From the cell containing the given text, extract its center point as (X, Y) coordinate. 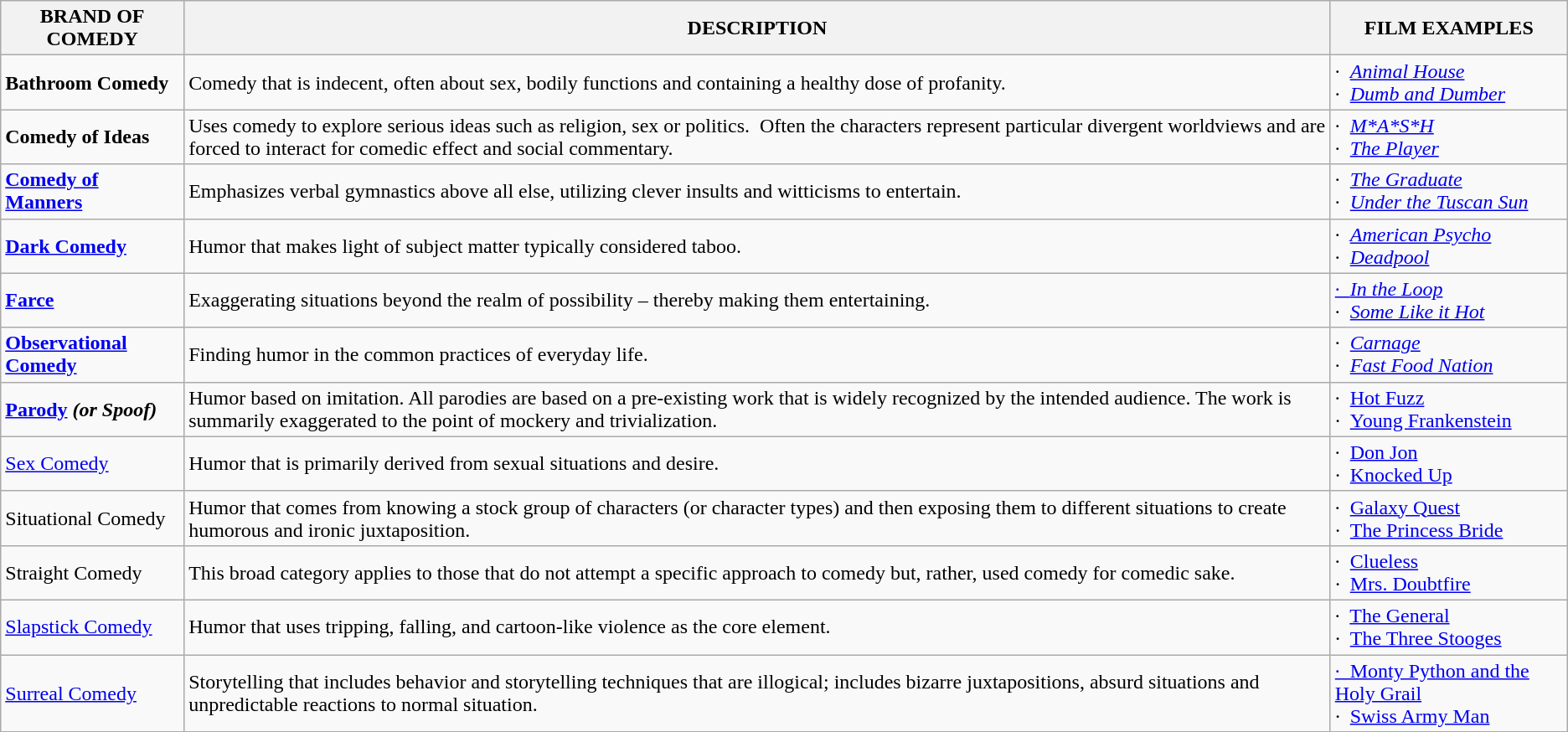
FILM EXAMPLES (1449, 28)
· Animal House· Dumb and Dumber (1449, 82)
· Clueless· Mrs. Doubtfire (1449, 573)
Straight Comedy (92, 573)
Farce (92, 300)
Dark Comedy (92, 246)
Parody (or Spoof) (92, 409)
Sex Comedy (92, 464)
Humor that uses tripping, falling, and cartoon-like violence as the core element. (757, 626)
Exaggerating situations beyond the realm of possibility – thereby making them entertaining. (757, 300)
· Hot Fuzz· Young Frankenstein (1449, 409)
Comedy of Ideas (92, 137)
· Carnage· Fast Food Nation (1449, 355)
Comedy of Manners (92, 191)
This broad category applies to those that do not attempt a specific approach to comedy but, rather, used comedy for comedic sake. (757, 573)
Humor that is primarily derived from sexual situations and desire. (757, 464)
· Monty Python and the Holy Grail· Swiss Army Man (1449, 693)
· M*A*S*H· The Player (1449, 137)
Humor that makes light of subject matter typically considered taboo. (757, 246)
· The Graduate· Under the Tuscan Sun (1449, 191)
Observational Comedy (92, 355)
· Galaxy Quest· The Princess Bride (1449, 518)
Emphasizes verbal gymnastics above all else, utilizing clever insults and witticisms to entertain. (757, 191)
Surreal Comedy (92, 693)
· The General· The Three Stooges (1449, 626)
· American Psycho· Deadpool (1449, 246)
Situational Comedy (92, 518)
Comedy that is indecent, often about sex, bodily functions and containing a healthy dose of profanity. (757, 82)
Slapstick Comedy (92, 626)
Finding humor in the common practices of everyday life. (757, 355)
· Don Jon· Knocked Up (1449, 464)
DESCRIPTION (757, 28)
Bathroom Comedy (92, 82)
· In the Loop· Some Like it Hot (1449, 300)
BRAND OF COMEDY (92, 28)
